For the text-containing cell, return its midpoint in [X, Y] coordinate format. 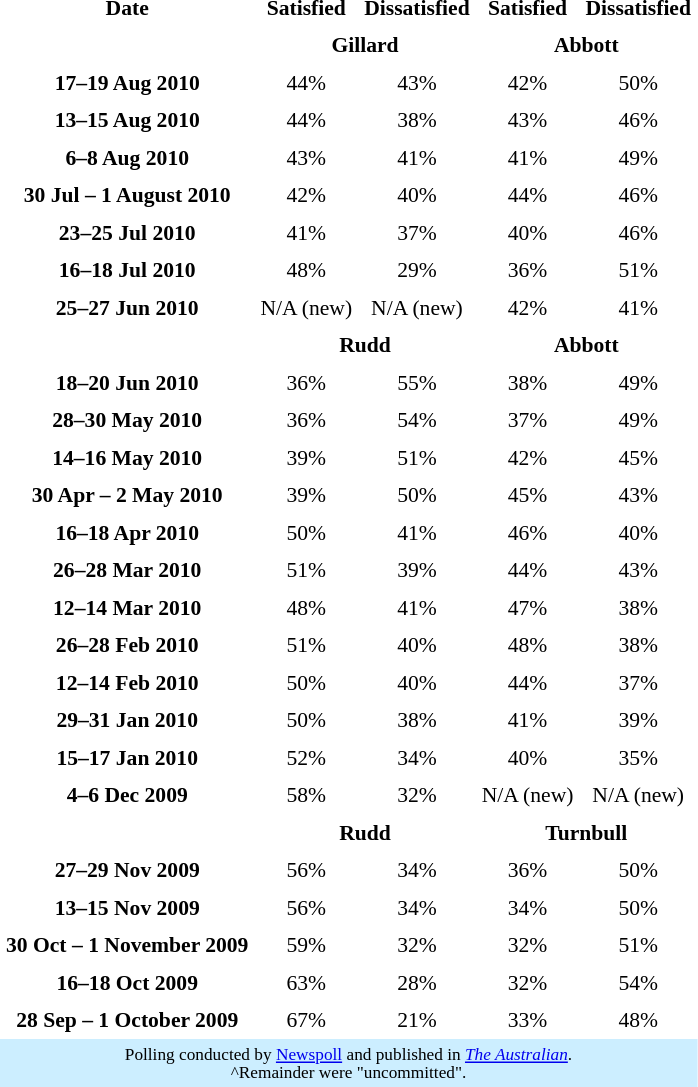
63% [306, 983]
29–31 Jan 2010 [127, 720]
12–14 Feb 2010 [127, 683]
21% [417, 1020]
28–30 May 2010 [127, 420]
16–18 Jul 2010 [127, 270]
28% [417, 983]
67% [306, 1020]
29% [417, 270]
26–28 Feb 2010 [127, 645]
33% [528, 1020]
35% [638, 758]
30 Apr – 2 May 2010 [127, 495]
23–25 Jul 2010 [127, 233]
59% [306, 945]
18–20 Jun 2010 [127, 383]
14–16 May 2010 [127, 458]
15–17 Jan 2010 [127, 758]
26–28 Mar 2010 [127, 570]
6–8 Aug 2010 [127, 158]
17–19 Aug 2010 [127, 83]
4–6 Dec 2009 [127, 795]
25–27 Jun 2010 [127, 308]
58% [306, 795]
13–15 Nov 2009 [127, 908]
30 Jul – 1 August 2010 [127, 195]
30 Oct – 1 November 2009 [127, 945]
Gillard [364, 45]
28 Sep – 1 October 2009 [127, 1020]
27–29 Nov 2009 [127, 870]
13–15 Aug 2010 [127, 120]
47% [528, 608]
12–14 Mar 2010 [127, 608]
16–18 Apr 2010 [127, 533]
52% [306, 758]
55% [417, 383]
Turnbull [586, 833]
16–18 Oct 2009 [127, 983]
Polling conducted by Newspoll and published in The Australian.^Remainder were "uncommitted". [348, 1063]
